Detect which cell encompasses the target text, then output its (X, Y) center coordinate. 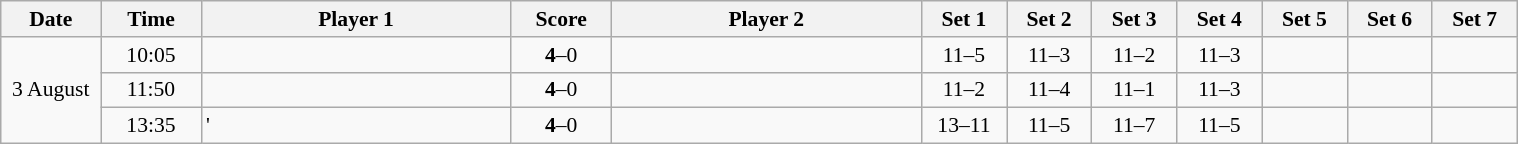
Score (561, 19)
Set 1 (964, 19)
13:35 (151, 126)
Player 2 (766, 19)
Set 4 (1220, 19)
Set 6 (1390, 19)
Date (51, 19)
11–7 (1134, 126)
13–11 (964, 126)
Set 3 (1134, 19)
10:05 (151, 55)
Player 1 (356, 19)
11–1 (1134, 90)
Set 5 (1304, 19)
Set 2 (1048, 19)
Set 7 (1474, 19)
11:50 (151, 90)
3 August (51, 90)
11–4 (1048, 90)
' (356, 126)
Time (151, 19)
